Provide the (x, y) coordinate of the cell's center where the given text is located.  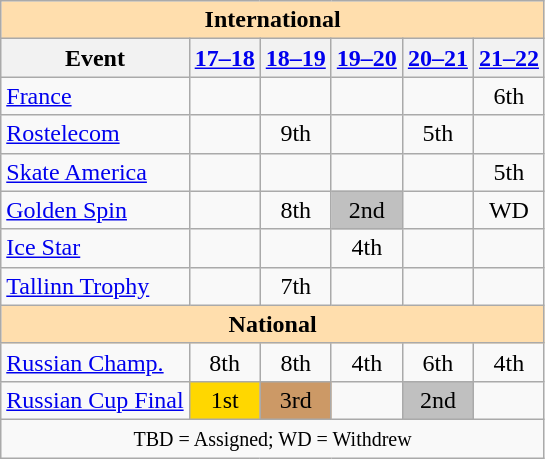
1st (224, 400)
Rostelecom (95, 134)
Russian Champ. (95, 362)
Golden Spin (95, 210)
18–19 (296, 58)
Skate America (95, 172)
3rd (296, 400)
17–18 (224, 58)
Russian Cup Final (95, 400)
9th (296, 134)
TBD = Assigned; WD = Withdrew (273, 438)
7th (296, 286)
France (95, 96)
20–21 (438, 58)
Tallinn Trophy (95, 286)
21–22 (508, 58)
19–20 (366, 58)
National (273, 324)
WD (508, 210)
Ice Star (95, 248)
International (273, 20)
Event (95, 58)
